For the text-containing cell, return its midpoint in (x, y) coordinate format. 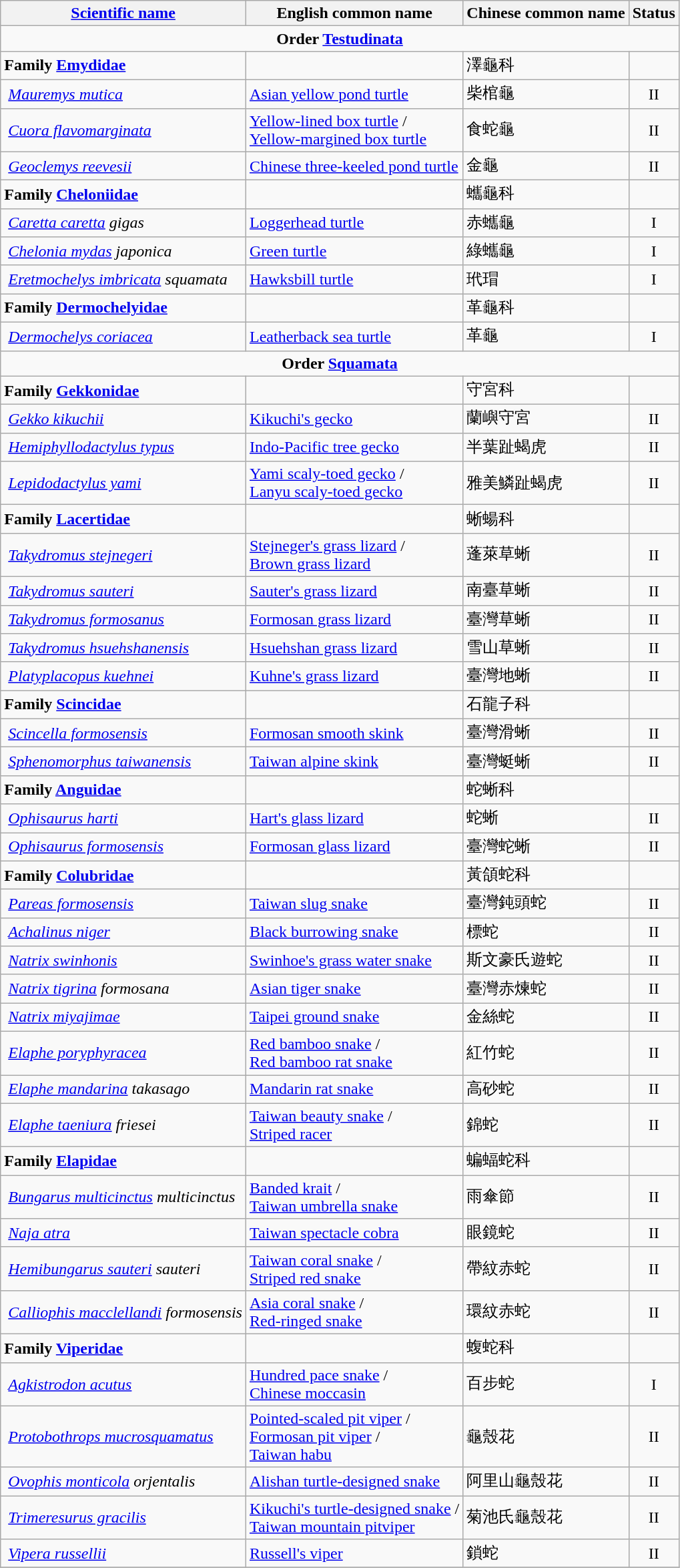
南臺草蜥 (546, 590)
Lepidodactylus yami (123, 483)
Family Dermochelyidae (123, 309)
Yellow-lined box turtle /Yellow-margined box turtle (354, 130)
Elaphe poryphyracea (123, 1052)
Family Lacertidae (123, 520)
Kikuchi's gecko (354, 419)
Kikuchi's turtle-designed snake /Taiwan mountain pitviper (354, 1517)
Order Testudinata (340, 39)
臺灣滑蜥 (546, 733)
雨傘節 (546, 1197)
蘭嶼守宮 (546, 419)
蜥蝪科 (546, 520)
蓬萊草蜥 (546, 554)
Takydromus sauteri (123, 590)
Cuora flavomarginata (123, 130)
食蛇龜 (546, 130)
玳瑁 (546, 279)
Agkistrodon acutus (123, 1384)
Sauter's grass lizard (354, 590)
Asian yellow pond turtle (354, 93)
Hemiphyllodactylus typus (123, 447)
Formosan grass lizard (354, 620)
Hemibungarus sauteri sauteri (123, 1269)
蝙蝠蛇科 (546, 1161)
Scincella formosensis (123, 733)
Eretmochelys imbricata squamata (123, 279)
Ophisaurus formosensis (123, 847)
Leatherback sea turtle (354, 337)
Chinese common name (546, 13)
Platyplacopus kuehnei (123, 676)
Formosan glass lizard (354, 847)
Russell's viper (354, 1553)
Taipei ground snake (354, 1018)
Hsuehshan grass lizard (354, 648)
Taiwan spectacle cobra (354, 1233)
Scientific name (123, 13)
Ophisaurus harti (123, 819)
Asia coral snake /Red-ringed snake (354, 1312)
高砂蛇 (546, 1090)
標蛇 (546, 932)
Taiwan coral snake /Striped red snake (354, 1269)
Calliophis macclellandi formosensis (123, 1312)
Family Gekkonidae (123, 390)
Gekko kikuchii (123, 419)
蛇蜥 (546, 819)
Taiwan alpine skink (354, 761)
Pareas formosensis (123, 904)
Chelonia mydas japonica (123, 251)
雅美鱗趾蝎虎 (546, 483)
Mauremys mutica (123, 93)
革龜 (546, 337)
Pointed-scaled pit viper /Formosan pit viper / Taiwan habu (354, 1436)
Bungarus multicinctus multicinctus (123, 1197)
革龜科 (546, 309)
Green turtle (354, 251)
Hart's glass lizard (354, 819)
Hawksbill turtle (354, 279)
Elaphe taeniura friesei (123, 1125)
金絲蛇 (546, 1018)
Takydromus stejnegeri (123, 554)
鎖蛇 (546, 1553)
Yami scaly-toed gecko /Lanyu scaly-toed gecko (354, 483)
臺灣赤煉蛇 (546, 988)
Family Emydidae (123, 65)
斯文豪氏遊蛇 (546, 960)
English common name (354, 13)
Dermochelys coriacea (123, 337)
Hundred pace snake /Chinese moccasin (354, 1384)
黃頜蛇科 (546, 875)
Family Scincidae (123, 705)
帶紋赤蛇 (546, 1269)
蠵龜科 (546, 195)
Taiwan beauty snake /Striped racer (354, 1125)
赤蠵龜 (546, 223)
Black burrowing snake (354, 932)
Loggerhead turtle (354, 223)
Order Squamata (340, 363)
Sphenomorphus taiwanensis (123, 761)
Family Viperidae (123, 1348)
錦蛇 (546, 1125)
Family Elapidae (123, 1161)
守宮科 (546, 390)
Banded krait /Taiwan umbrella snake (354, 1197)
Formosan smooth skink (354, 733)
金龜 (546, 166)
半葉趾蝎虎 (546, 447)
Trimeresurus gracilis (123, 1517)
臺灣地蜥 (546, 676)
臺灣蛇蜥 (546, 847)
阿里山龜殼花 (546, 1481)
蛇蜥科 (546, 789)
Elaphe mandarina takasago (123, 1090)
臺灣鈍頭蛇 (546, 904)
紅竹蛇 (546, 1052)
Red bamboo snake /Red bamboo rat snake (354, 1052)
Family Cheloniidae (123, 195)
Naja atra (123, 1233)
Swinhoe's grass water snake (354, 960)
Status (654, 13)
Family Anguidae (123, 789)
Chinese three-keeled pond turtle (354, 166)
百步蛇 (546, 1384)
Natrix tigrina formosana (123, 988)
Caretta caretta gigas (123, 223)
環紋赤蛇 (546, 1312)
Achalinus niger (123, 932)
臺灣草蜥 (546, 620)
眼鏡蛇 (546, 1233)
柴棺龜 (546, 93)
Natrix swinhonis (123, 960)
雪山草蜥 (546, 648)
龜殼花 (546, 1436)
Takydromus formosanus (123, 620)
Alishan turtle-designed snake (354, 1481)
Vipera russellii (123, 1553)
Ovophis monticola orjentalis (123, 1481)
綠蠵龜 (546, 251)
臺灣蜓蜥 (546, 761)
Protobothrops mucrosquamatus (123, 1436)
Indo-Pacific tree gecko (354, 447)
Natrix miyajimae (123, 1018)
澤龜科 (546, 65)
Geoclemys reevesii (123, 166)
Family Colubridae (123, 875)
Stejneger's grass lizard /Brown grass lizard (354, 554)
Mandarin rat snake (354, 1090)
蝮蛇科 (546, 1348)
Asian tiger snake (354, 988)
Takydromus hsuehshanensis (123, 648)
菊池氏龜殼花 (546, 1517)
Kuhne's grass lizard (354, 676)
Taiwan slug snake (354, 904)
石龍子科 (546, 705)
